Capture the cell that displays the provided text and extract its (X, Y) central coordinate. 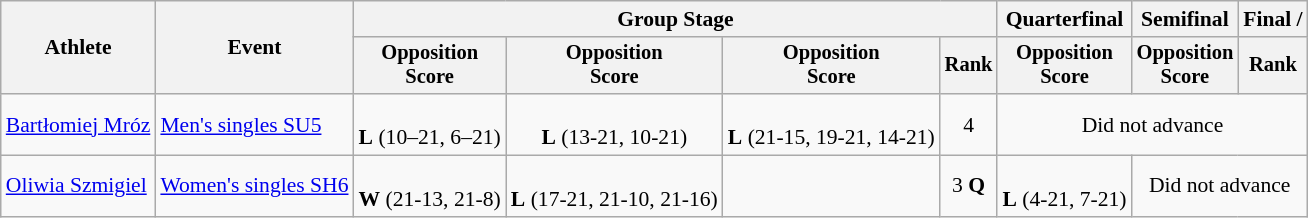
L (17-21, 21-10, 21-16) (614, 186)
Final / (1273, 19)
Event (254, 48)
L (4-21, 7-21) (1064, 186)
Bartłomiej Mróz (78, 124)
L (13-21, 10-21) (614, 124)
Quarterfinal (1064, 19)
L (10–21, 6–21) (430, 124)
Athlete (78, 48)
L (21-15, 19-21, 14-21) (832, 124)
Women's singles SH6 (254, 186)
Group Stage (676, 19)
3 Q (969, 186)
Men's singles SU5 (254, 124)
4 (969, 124)
W (21-13, 21-8) (430, 186)
Semifinal (1186, 19)
Oliwia Szmigiel (78, 186)
